Output the (X, Y) coordinate of the center of the cell containing the given text.  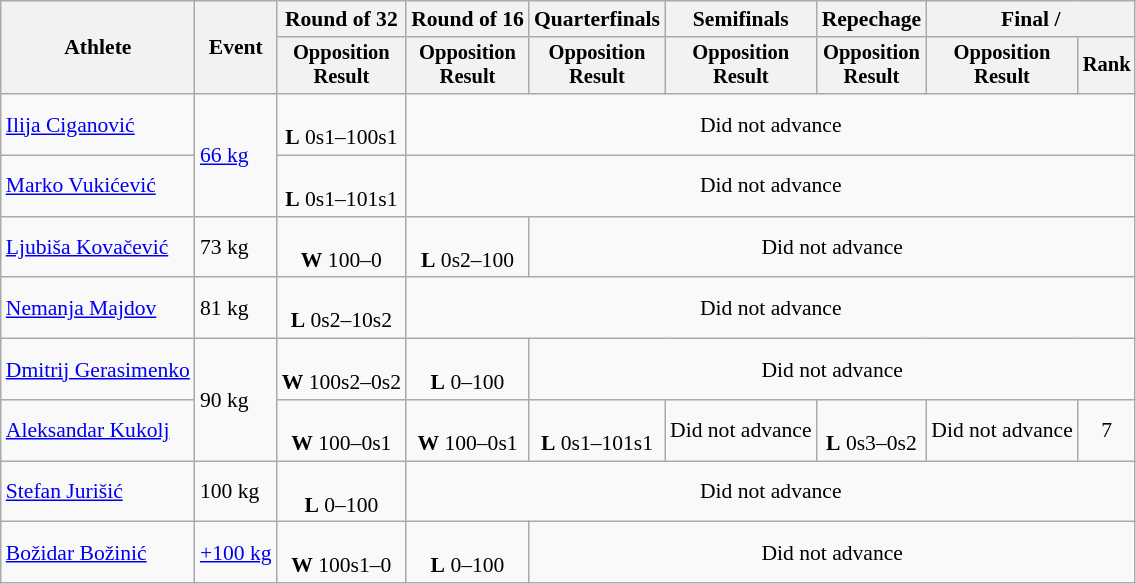
Quarterfinals (597, 19)
+100 kg (236, 552)
L 0s1–100s1 (342, 124)
Ljubiša Kovačević (98, 248)
L 0s3–0s2 (872, 430)
7 (1107, 430)
Stefan Jurišić (98, 492)
W 100–0 (342, 248)
Ilija Ciganović (98, 124)
Athlete (98, 48)
L 0s2–100 (468, 248)
Round of 32 (342, 19)
Repechage (872, 19)
Aleksandar Kukolj (98, 430)
Nemanja Majdov (98, 308)
Rank (1107, 66)
Event (236, 48)
W 100s2–0s2 (342, 370)
Dmitrij Gerasimenko (98, 370)
100 kg (236, 492)
W 100s1–0 (342, 552)
90 kg (236, 400)
Marko Vukićević (98, 186)
Final / (1030, 19)
Round of 16 (468, 19)
73 kg (236, 248)
Božidar Božinić (98, 552)
Semifinals (741, 19)
81 kg (236, 308)
66 kg (236, 155)
L 0s2–10s2 (342, 308)
